Provide the [x, y] coordinate of the cell's center where the given text is located.  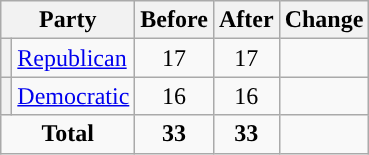
Change [324, 20]
Total [68, 134]
Republican [74, 58]
Before [174, 20]
After [246, 20]
Democratic [74, 96]
Party [68, 20]
